Locate the cell with the specified text and output its (x, y) center coordinate. 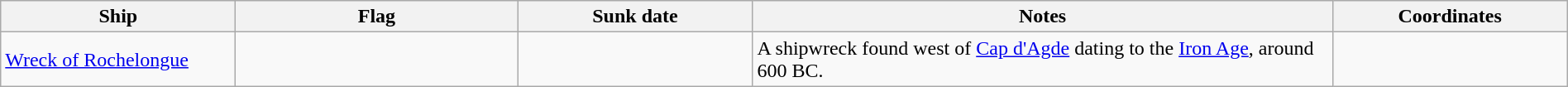
Flag (377, 17)
Notes (1042, 17)
Wreck of Rochelongue (118, 60)
A shipwreck found west of Cap d'Agde dating to the Iron Age, around 600 BC. (1042, 60)
Ship (118, 17)
Coordinates (1450, 17)
Sunk date (635, 17)
